Find where the given text appears and provide that cell's center as [x, y] coordinate. 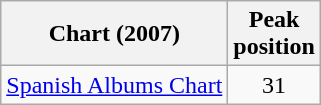
31 [274, 85]
Peakposition [274, 34]
Chart (2007) [114, 34]
Spanish Albums Chart [114, 85]
